Pinpoint the cell where the given text exists, returning its [X, Y] midpoint coordinate. 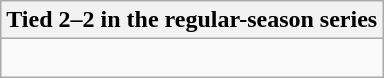
Tied 2–2 in the regular-season series [192, 20]
